Return the (x, y) coordinate for the center point of the cell that contains the specified text.  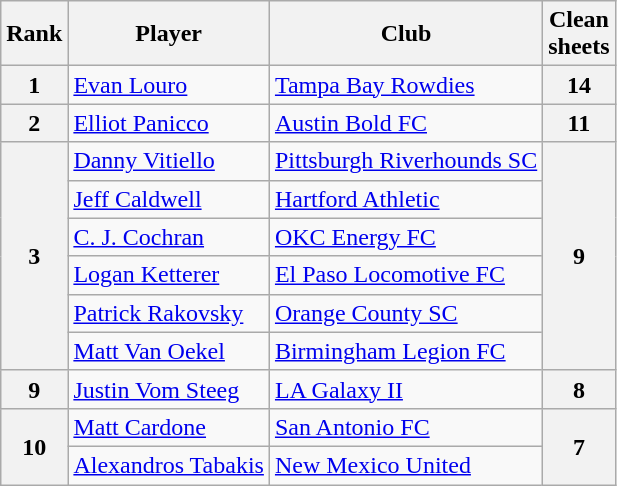
3 (34, 256)
Tampa Bay Rowdies (406, 85)
Justin Vom Steeg (169, 389)
Austin Bold FC (406, 123)
New Mexico United (406, 465)
Danny Vitiello (169, 161)
Orange County SC (406, 313)
10 (34, 446)
Cleansheets (579, 34)
7 (579, 446)
Hartford Athletic (406, 199)
Jeff Caldwell (169, 199)
11 (579, 123)
Player (169, 34)
14 (579, 85)
Logan Ketterer (169, 275)
Matt Van Oekel (169, 351)
OKC Energy FC (406, 237)
1 (34, 85)
Patrick Rakovsky (169, 313)
8 (579, 389)
Birmingham Legion FC (406, 351)
Club (406, 34)
San Antonio FC (406, 427)
Rank (34, 34)
Evan Louro (169, 85)
Matt Cardone (169, 427)
2 (34, 123)
Alexandros Tabakis (169, 465)
LA Galaxy II (406, 389)
Elliot Panicco (169, 123)
C. J. Cochran (169, 237)
Pittsburgh Riverhounds SC (406, 161)
El Paso Locomotive FC (406, 275)
